From the cell containing the given text, extract its center point as (x, y) coordinate. 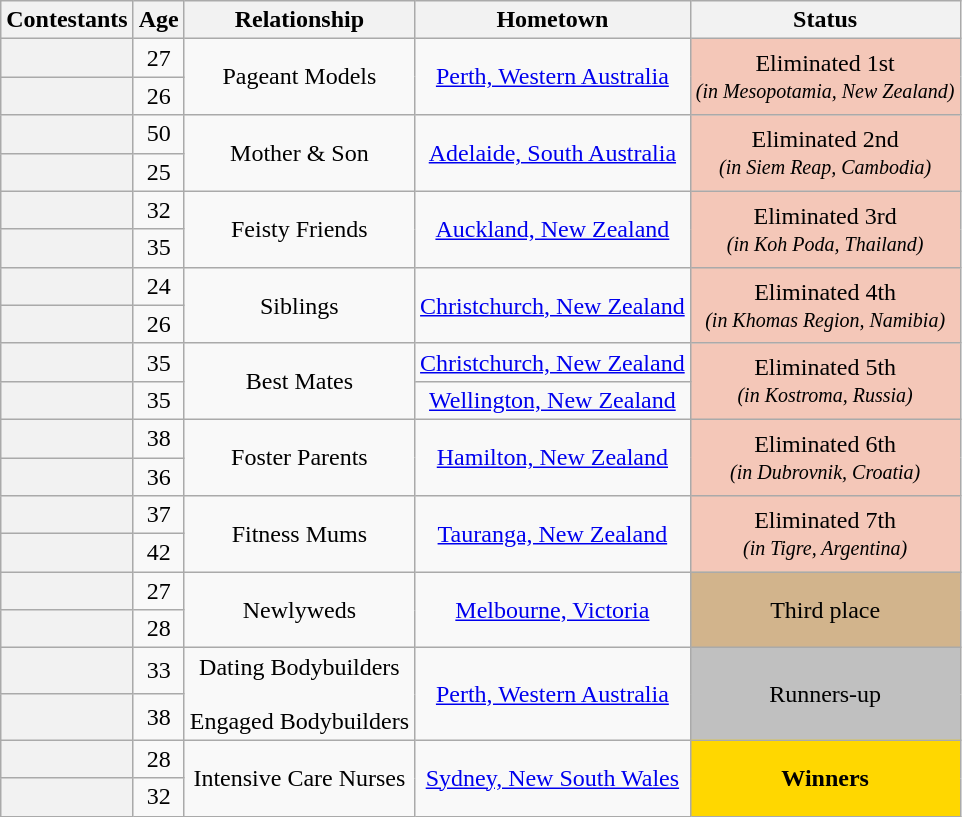
Auckland, New Zealand (553, 229)
Pageant Models (299, 77)
Eliminated 5th(in Kostroma, Russia) (825, 381)
37 (158, 515)
Adelaide, South Australia (553, 153)
Wellington, New Zealand (553, 400)
33 (158, 671)
Winners (825, 778)
Age (158, 20)
Newlyweds (299, 610)
Intensive Care Nurses (299, 778)
24 (158, 286)
Dating BodybuildersEngaged Bodybuilders (299, 694)
Mother & Son (299, 153)
Eliminated 7th(in Tigre, Argentina) (825, 534)
Foster Parents (299, 457)
42 (158, 553)
50 (158, 134)
Status (825, 20)
Eliminated 2nd(in Siem Reap, Cambodia) (825, 153)
Third place (825, 610)
Hometown (553, 20)
Sydney, New South Wales (553, 778)
Fitness Mums (299, 534)
Best Mates (299, 381)
Relationship (299, 20)
Eliminated 3rd(in Koh Poda, Thailand) (825, 229)
Contestants (67, 20)
Feisty Friends (299, 229)
Eliminated 6th(in Dubrovnik, Croatia) (825, 457)
Runners-up (825, 694)
Tauranga, New Zealand (553, 534)
Hamilton, New Zealand (553, 457)
25 (158, 172)
Melbourne, Victoria (553, 610)
Eliminated 1st(in Mesopotamia, New Zealand) (825, 77)
36 (158, 477)
Eliminated 4th(in Khomas Region, Namibia) (825, 305)
Siblings (299, 305)
